Search for the cell housing the specified text and yield its [x, y] center coordinate. 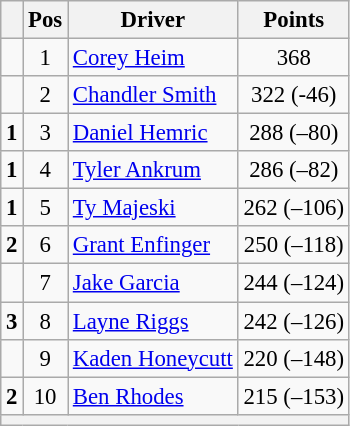
Tyler Ankrum [154, 170]
Points [294, 20]
220 (–148) [294, 358]
8 [46, 321]
Kaden Honeycutt [154, 358]
Corey Heim [154, 58]
368 [294, 58]
262 (–106) [294, 208]
10 [46, 396]
Chandler Smith [154, 95]
Grant Enfinger [154, 245]
4 [46, 170]
250 (–118) [294, 245]
Driver [154, 20]
Pos [46, 20]
244 (–124) [294, 283]
Ty Majeski [154, 208]
Daniel Hemric [154, 133]
Ben Rhodes [154, 396]
286 (–82) [294, 170]
6 [46, 245]
5 [46, 208]
322 (-46) [294, 95]
7 [46, 283]
Jake Garcia [154, 283]
215 (–153) [294, 396]
9 [46, 358]
Layne Riggs [154, 321]
242 (–126) [294, 321]
288 (–80) [294, 133]
